Locate the cell with the specified text and output its (x, y) center coordinate. 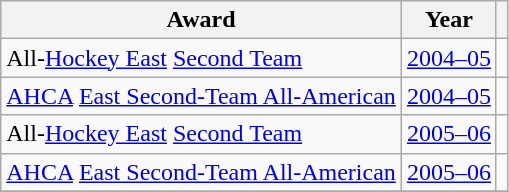
Year (448, 20)
Award (202, 20)
